Find where the given text appears and provide that cell's center as [X, Y] coordinate. 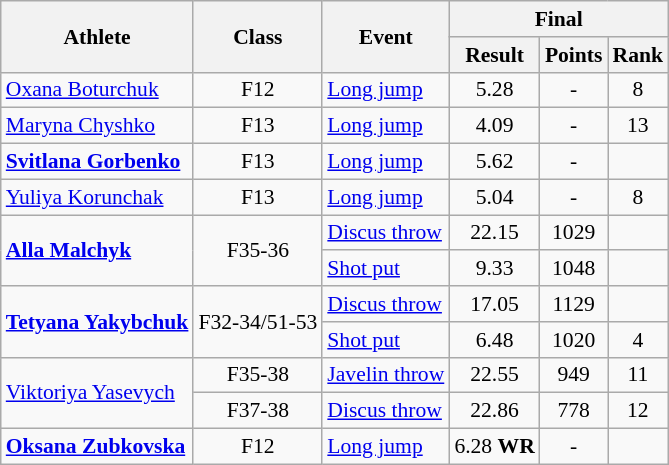
Final [558, 19]
6.28 WR [494, 447]
949 [574, 375]
22.15 [494, 233]
Maryna Chyshko [98, 126]
Tetyana Yakybchuk [98, 322]
Oksana Zubkovska [98, 447]
Viktoriya Yasevych [98, 392]
Svitlana Gorbenko [98, 162]
Points [574, 55]
4 [638, 340]
5.28 [494, 90]
Oxana Boturchuk [98, 90]
9.33 [494, 269]
1029 [574, 233]
Rank [638, 55]
1129 [574, 304]
4.09 [494, 126]
13 [638, 126]
Event [386, 36]
Result [494, 55]
Yuliya Korunchak [98, 197]
11 [638, 375]
22.55 [494, 375]
Class [258, 36]
F37-38 [258, 411]
5.04 [494, 197]
Athlete [98, 36]
F35-36 [258, 250]
17.05 [494, 304]
1048 [574, 269]
6.48 [494, 340]
Javelin throw [386, 375]
22.86 [494, 411]
F35-38 [258, 375]
5.62 [494, 162]
778 [574, 411]
12 [638, 411]
F32-34/51-53 [258, 322]
1020 [574, 340]
Alla Malchyk [98, 250]
